For the text-containing cell, return its midpoint in [X, Y] coordinate format. 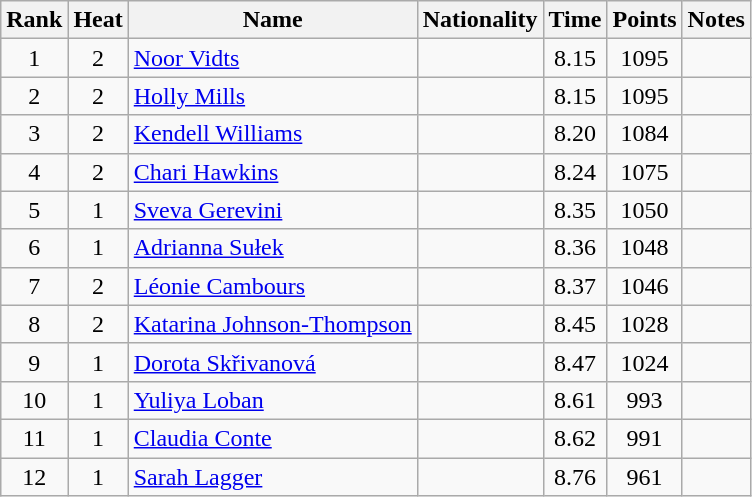
Claudia Conte [272, 438]
8.36 [575, 248]
Points [644, 20]
8.47 [575, 362]
1050 [644, 210]
1048 [644, 248]
7 [34, 286]
8 [34, 324]
6 [34, 248]
1075 [644, 172]
8.37 [575, 286]
Noor Vidts [272, 58]
1084 [644, 134]
10 [34, 400]
11 [34, 438]
1046 [644, 286]
993 [644, 400]
Sveva Gerevini [272, 210]
9 [34, 362]
Nationality [480, 20]
8.45 [575, 324]
Holly Mills [272, 96]
Heat [98, 20]
8.61 [575, 400]
8.20 [575, 134]
Notes [716, 20]
5 [34, 210]
Adrianna Sułek [272, 248]
4 [34, 172]
Name [272, 20]
Léonie Cambours [272, 286]
8.24 [575, 172]
Sarah Lagger [272, 477]
1024 [644, 362]
Dorota Skřivanová [272, 362]
8.76 [575, 477]
3 [34, 134]
Katarina Johnson-Thompson [272, 324]
Time [575, 20]
Yuliya Loban [272, 400]
991 [644, 438]
Rank [34, 20]
Kendell Williams [272, 134]
8.62 [575, 438]
1028 [644, 324]
8.35 [575, 210]
961 [644, 477]
12 [34, 477]
Chari Hawkins [272, 172]
